Output the [X, Y] coordinate of the center of the cell containing the given text.  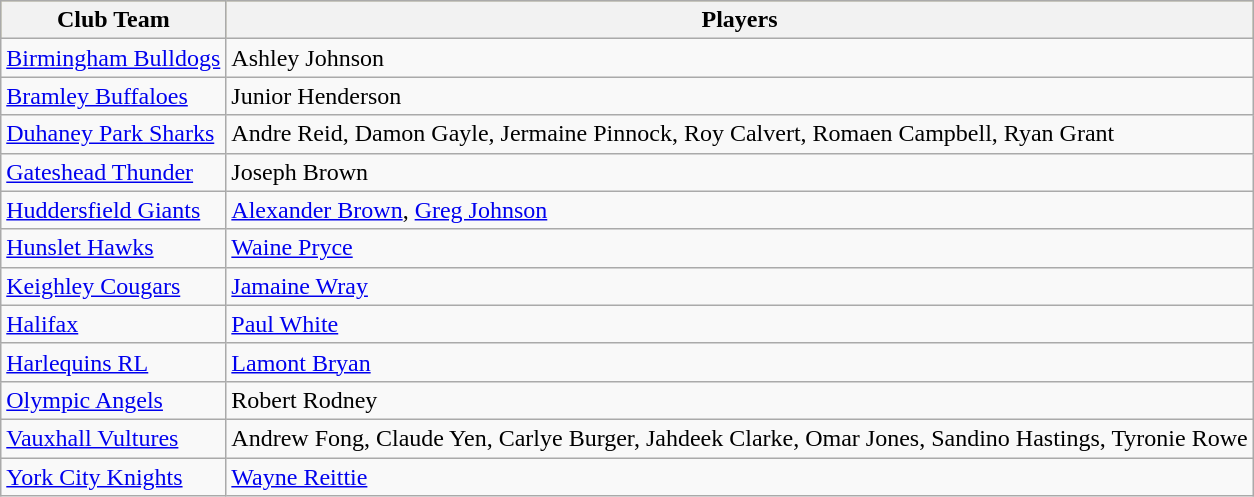
Robert Rodney [740, 400]
Alexander Brown, Greg Johnson [740, 210]
Club Team [114, 20]
Andre Reid, Damon Gayle, Jermaine Pinnock, Roy Calvert, Romaen Campbell, Ryan Grant [740, 134]
Junior Henderson [740, 96]
Olympic Angels [114, 400]
Waine Pryce [740, 248]
Lamont Bryan [740, 362]
York City Knights [114, 477]
Huddersfield Giants [114, 210]
Gateshead Thunder [114, 172]
Joseph Brown [740, 172]
Bramley Buffaloes [114, 96]
Jamaine Wray [740, 286]
Hunslet Hawks [114, 248]
Paul White [740, 324]
Vauxhall Vultures [114, 438]
Halifax [114, 324]
Keighley Cougars [114, 286]
Players [740, 20]
Wayne Reittie [740, 477]
Ashley Johnson [740, 58]
Birmingham Bulldogs [114, 58]
Harlequins RL [114, 362]
Andrew Fong, Claude Yen, Carlye Burger, Jahdeek Clarke, Omar Jones, Sandino Hastings, Tyronie Rowe [740, 438]
Duhaney Park Sharks [114, 134]
